Locate the cell with the specified text and output its [x, y] center coordinate. 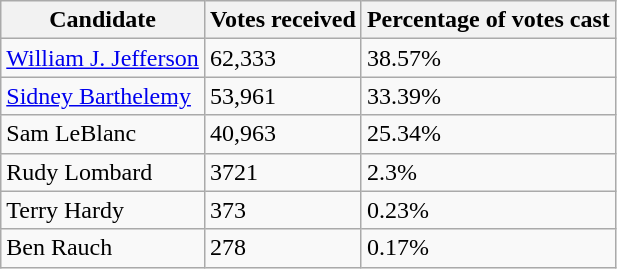
Sam LeBlanc [103, 134]
33.39% [488, 96]
2.3% [488, 172]
Candidate [103, 20]
25.34% [488, 134]
Terry Hardy [103, 210]
3721 [282, 172]
Percentage of votes cast [488, 20]
Ben Rauch [103, 248]
373 [282, 210]
0.23% [488, 210]
Votes received [282, 20]
62,333 [282, 58]
278 [282, 248]
40,963 [282, 134]
Sidney Barthelemy [103, 96]
0.17% [488, 248]
38.57% [488, 58]
53,961 [282, 96]
Rudy Lombard [103, 172]
William J. Jefferson [103, 58]
